Scan for the cell matching the given text and deliver its (x, y) coordinate at center. 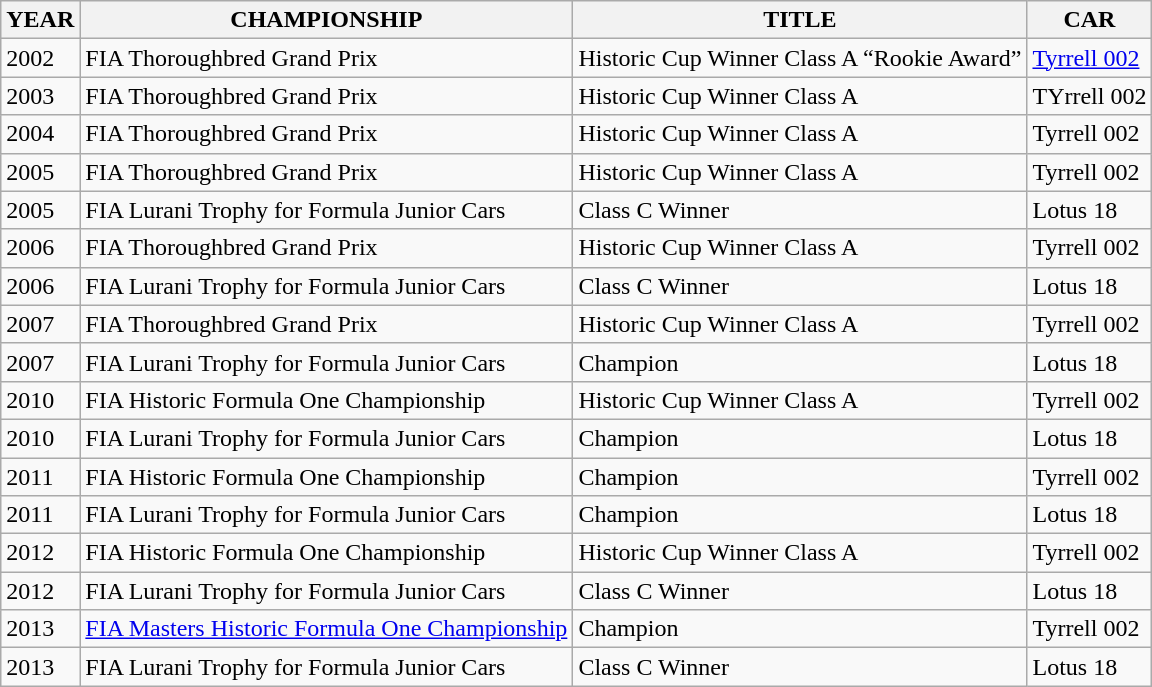
CAR (1090, 20)
2003 (40, 96)
Historic Cup Winner Class A “Rookie Award” (800, 58)
YEAR (40, 20)
CHAMPIONSHIP (326, 20)
2002 (40, 58)
FIA Masters Historic Formula One Championship (326, 629)
TYrrell 002 (1090, 96)
TITLE (800, 20)
2004 (40, 134)
